Provide the (x, y) coordinate of the cell's center where the given text is located.  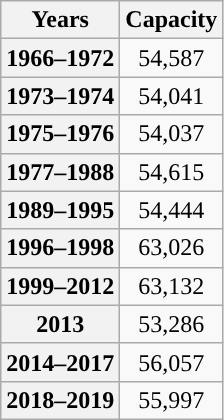
53,286 (172, 324)
54,444 (172, 210)
1999–2012 (60, 286)
1975–1976 (60, 134)
1996–1998 (60, 248)
55,997 (172, 400)
54,037 (172, 134)
54,615 (172, 172)
63,132 (172, 286)
Years (60, 20)
1966–1972 (60, 58)
56,057 (172, 362)
54,587 (172, 58)
63,026 (172, 248)
2014–2017 (60, 362)
54,041 (172, 96)
2013 (60, 324)
1973–1974 (60, 96)
Capacity (172, 20)
2018–2019 (60, 400)
1989–1995 (60, 210)
1977–1988 (60, 172)
